Capture the cell that displays the provided text and extract its (X, Y) central coordinate. 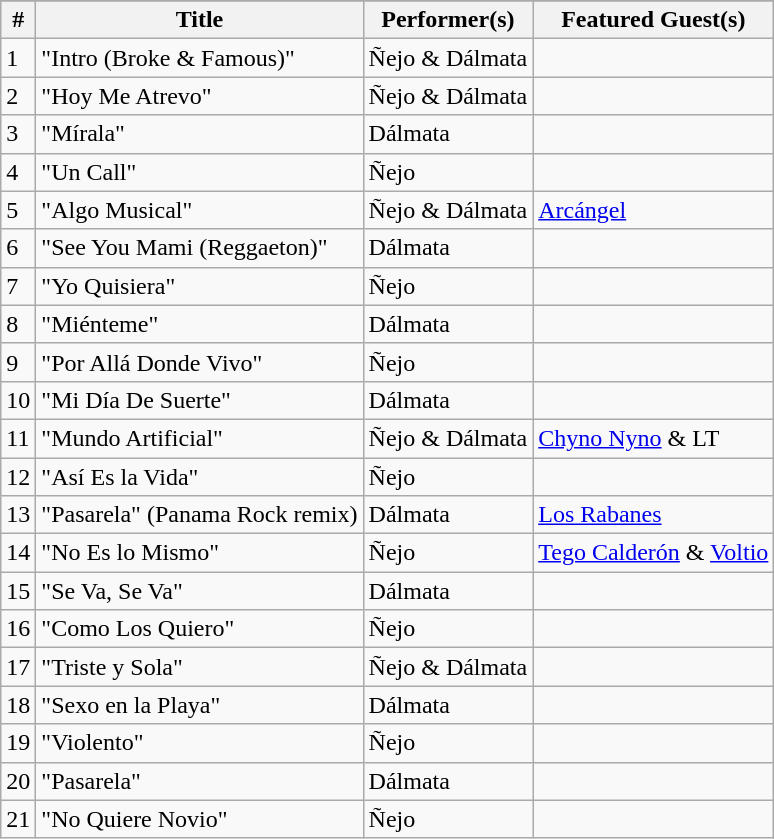
# (18, 20)
3 (18, 134)
6 (18, 248)
5 (18, 210)
7 (18, 286)
"See You Mami (Reggaeton)" (200, 248)
10 (18, 400)
"Algo Musical" (200, 210)
Featured Guest(s) (654, 20)
"Mírala" (200, 134)
"Mundo Artificial" (200, 438)
Title (200, 20)
18 (18, 705)
13 (18, 515)
Chyno Nyno & LT (654, 438)
"No Quiere Novio" (200, 819)
12 (18, 477)
"Así Es la Vida" (200, 477)
Los Rabanes (654, 515)
11 (18, 438)
4 (18, 172)
"Por Allá Donde Vivo" (200, 362)
Arcángel (654, 210)
16 (18, 629)
"Yo Quisiera" (200, 286)
"Mi Día De Suerte" (200, 400)
"No Es lo Mismo" (200, 553)
21 (18, 819)
"Un Call" (200, 172)
1 (18, 58)
19 (18, 743)
15 (18, 591)
9 (18, 362)
2 (18, 96)
"Miénteme" (200, 324)
"Hoy Me Atrevo" (200, 96)
"Se Va, Se Va" (200, 591)
"Intro (Broke & Famous)" (200, 58)
"Pasarela" (Panama Rock remix) (200, 515)
"Pasarela" (200, 781)
"Sexo en la Playa" (200, 705)
"Triste y Sola" (200, 667)
"Como Los Quiero" (200, 629)
20 (18, 781)
Tego Calderón & Voltio (654, 553)
14 (18, 553)
17 (18, 667)
Performer(s) (448, 20)
8 (18, 324)
"Violento" (200, 743)
